Detect which cell encompasses the target text, then output its [x, y] center coordinate. 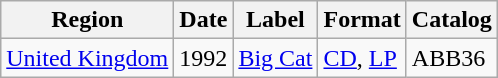
Big Cat [276, 58]
Catalog [452, 20]
1992 [204, 58]
Label [276, 20]
ABB36 [452, 58]
Region [88, 20]
CD, LP [362, 58]
United Kingdom [88, 58]
Date [204, 20]
Format [362, 20]
